Detect which cell encompasses the target text, then output its (x, y) center coordinate. 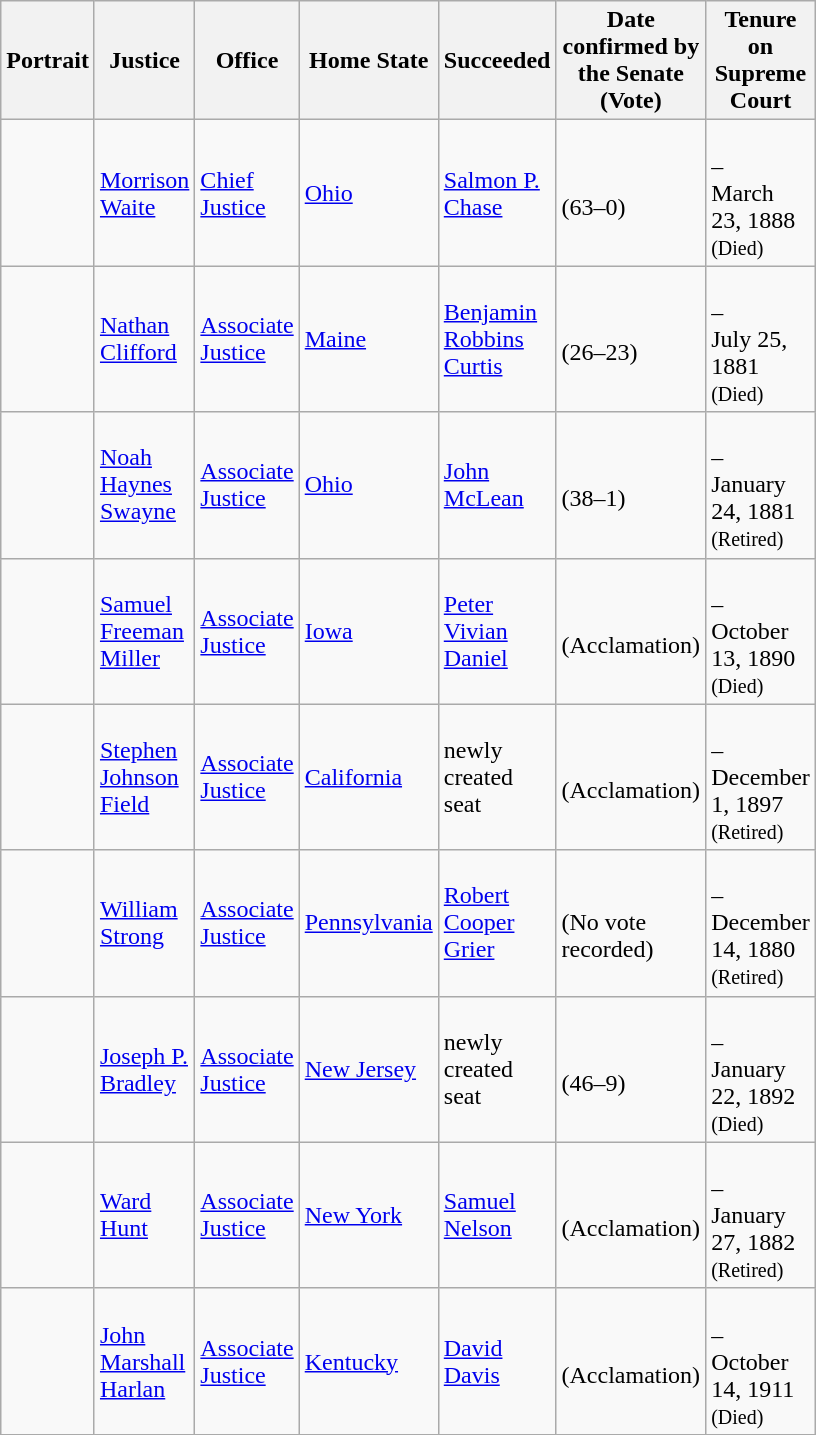
–January 24, 1881(Retired) (761, 485)
Joseph P. Bradley (144, 1069)
(46–9) (631, 1069)
(26–23) (631, 339)
Peter Vivian Daniel (497, 631)
–December 1, 1897(Retired) (761, 777)
Samuel Nelson (497, 1215)
Home State (368, 60)
Office (247, 60)
Date confirmed by the Senate(Vote) (631, 60)
Iowa (368, 631)
Tenure on Supreme Court (761, 60)
Morrison Waite (144, 193)
–January 22, 1892(Died) (761, 1069)
Samuel Freeman Miller (144, 631)
–December 14, 1880(Retired) (761, 923)
Portrait (48, 60)
(38–1) (631, 485)
–March 23, 1888(Died) (761, 193)
New York (368, 1215)
–October 14, 1911(Died) (761, 1361)
Pennsylvania (368, 923)
William Strong (144, 923)
Robert Cooper Grier (497, 923)
Kentucky (368, 1361)
Maine (368, 339)
–January 27, 1882(Retired) (761, 1215)
(63–0) (631, 193)
–October 13, 1890(Died) (761, 631)
Chief Justice (247, 193)
Succeeded (497, 60)
Noah Haynes Swayne (144, 485)
–July 25, 1881(Died) (761, 339)
Justice (144, 60)
New Jersey (368, 1069)
Salmon P. Chase (497, 193)
(No vote recorded) (631, 923)
Ward Hunt (144, 1215)
Benjamin Robbins Curtis (497, 339)
Nathan Clifford (144, 339)
David Davis (497, 1361)
California (368, 777)
Stephen Johnson Field (144, 777)
John McLean (497, 485)
John Marshall Harlan (144, 1361)
